Return (x, y) of the center of cell containing provided text 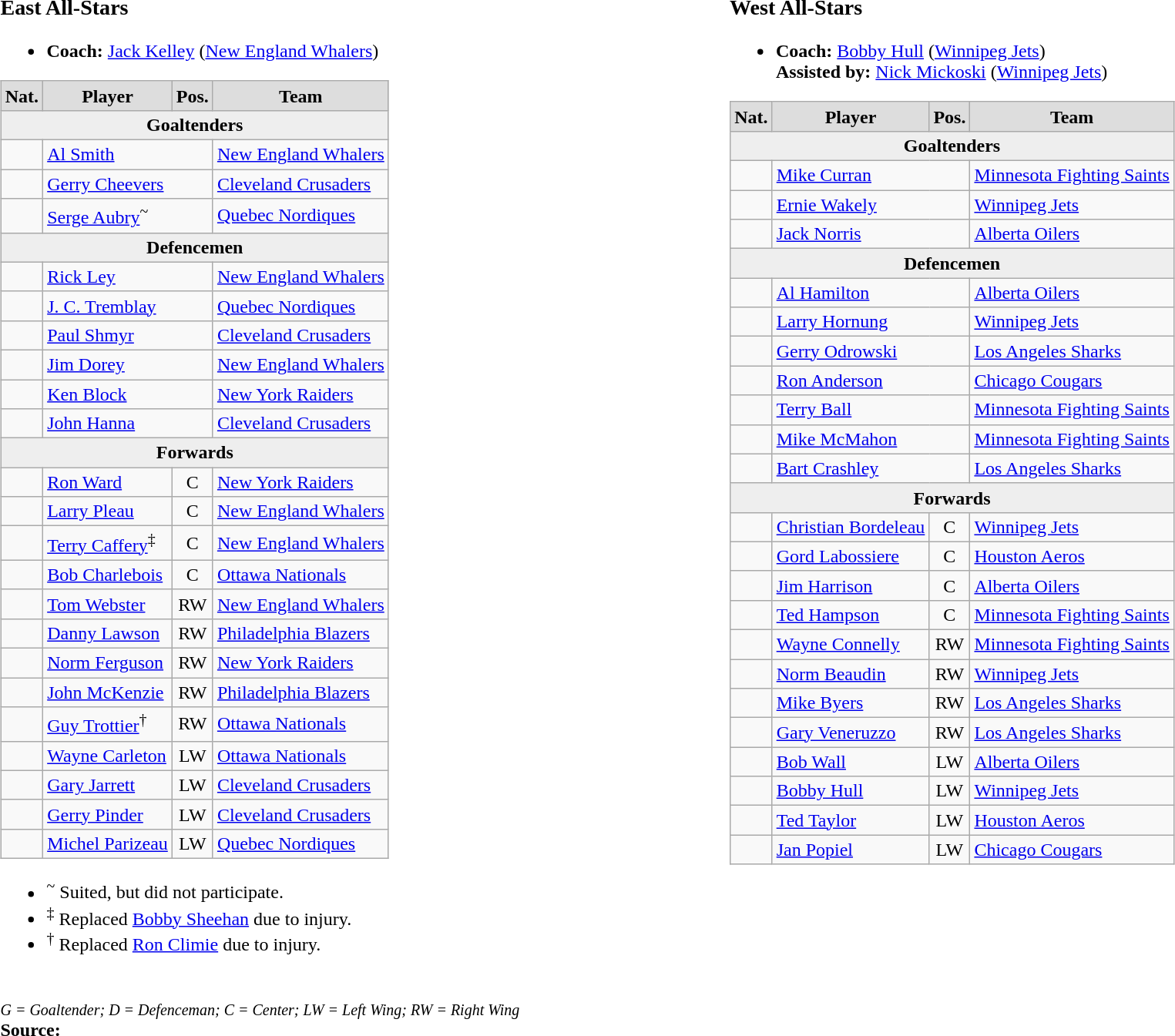
Mike McMahon (871, 439)
Gerry Cheevers (128, 184)
Bob Charlebois (108, 575)
John McKenzie (108, 692)
Al Smith (128, 155)
Ted Taylor (851, 820)
Jim Harrison (851, 585)
Gary Jarrett (108, 785)
Christian Bordeleau (851, 527)
Gerry Pinder (108, 814)
Mike Byers (851, 703)
J. C. Tremblay (128, 306)
Gord Labossiere (851, 556)
Jim Dorey (128, 364)
Bart Crashley (871, 468)
Wayne Connelly (851, 645)
Guy Trottier† (108, 724)
Ron Ward (108, 482)
Bob Wall (851, 762)
Bobby Hull (851, 791)
Larry Pleau (108, 511)
Norm Beaudin (851, 674)
Terry Caffery‡ (108, 544)
Rick Ley (128, 277)
Terry Ball (871, 410)
Michel Parizeau (108, 843)
Ron Anderson (871, 381)
Paul Shmyr (128, 335)
John Hanna (128, 424)
Serge Aubry~ (128, 216)
Larry Hornung (871, 322)
Ken Block (128, 394)
Jack Norris (871, 234)
Gerry Odrowski (871, 351)
Mike Curran (871, 176)
Danny Lawson (108, 634)
Ted Hampson (851, 615)
Tom Webster (108, 604)
Norm Ferguson (108, 663)
Ernie Wakely (871, 205)
Gary Veneruzzo (851, 733)
Al Hamilton (871, 293)
Wayne Carleton (108, 756)
Jan Popiel (851, 850)
